Search for the cell housing the specified text and yield its (x, y) center coordinate. 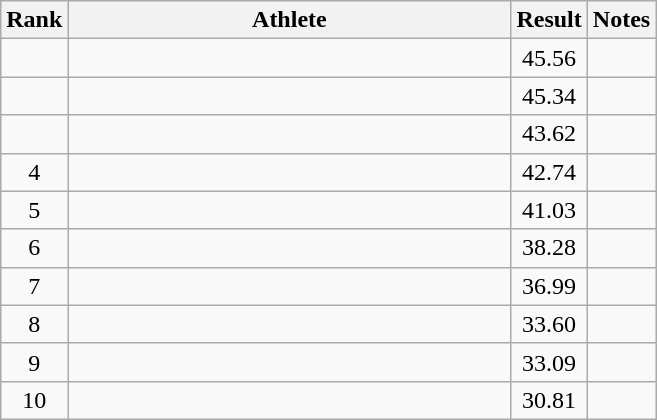
4 (34, 172)
Notes (621, 20)
Athlete (290, 20)
33.09 (549, 362)
30.81 (549, 400)
43.62 (549, 134)
5 (34, 210)
9 (34, 362)
Result (549, 20)
38.28 (549, 248)
41.03 (549, 210)
Rank (34, 20)
6 (34, 248)
45.34 (549, 96)
42.74 (549, 172)
33.60 (549, 324)
8 (34, 324)
7 (34, 286)
36.99 (549, 286)
10 (34, 400)
45.56 (549, 58)
